From the cell containing the given text, extract its center point as [X, Y] coordinate. 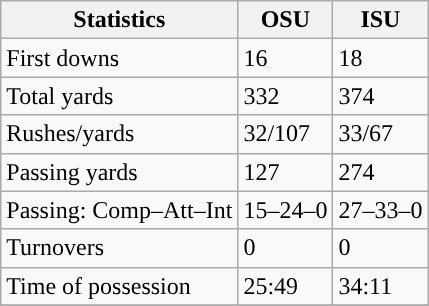
274 [380, 172]
15–24–0 [286, 210]
Total yards [120, 96]
Statistics [120, 20]
332 [286, 96]
18 [380, 58]
16 [286, 58]
374 [380, 96]
34:11 [380, 286]
First downs [120, 58]
Time of possession [120, 286]
OSU [286, 20]
Turnovers [120, 248]
Rushes/yards [120, 134]
32/107 [286, 134]
127 [286, 172]
27–33–0 [380, 210]
Passing yards [120, 172]
ISU [380, 20]
25:49 [286, 286]
Passing: Comp–Att–Int [120, 210]
33/67 [380, 134]
